For the text-containing cell, return its midpoint in (x, y) coordinate format. 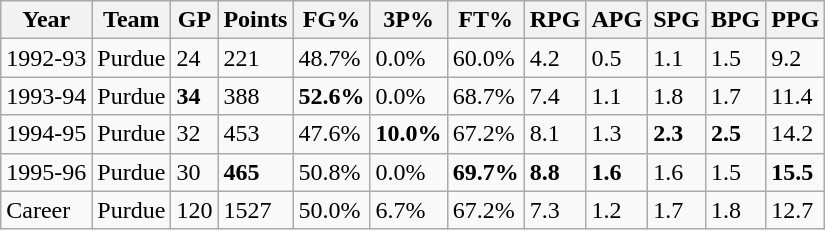
50.8% (332, 172)
GP (194, 20)
7.4 (555, 96)
10.0% (408, 134)
15.5 (796, 172)
1994-95 (46, 134)
6.7% (408, 210)
8.1 (555, 134)
FG% (332, 20)
Points (256, 20)
14.2 (796, 134)
PPG (796, 20)
1.3 (617, 134)
Year (46, 20)
2.3 (677, 134)
453 (256, 134)
48.7% (332, 58)
9.2 (796, 58)
2.5 (735, 134)
8.8 (555, 172)
Team (132, 20)
388 (256, 96)
69.7% (486, 172)
RPG (555, 20)
12.7 (796, 210)
120 (194, 210)
1992-93 (46, 58)
SPG (677, 20)
68.7% (486, 96)
465 (256, 172)
FT% (486, 20)
24 (194, 58)
47.6% (332, 134)
50.0% (332, 210)
32 (194, 134)
1.2 (617, 210)
60.0% (486, 58)
52.6% (332, 96)
11.4 (796, 96)
Career (46, 210)
221 (256, 58)
30 (194, 172)
APG (617, 20)
BPG (735, 20)
0.5 (617, 58)
3P% (408, 20)
34 (194, 96)
1527 (256, 210)
1995-96 (46, 172)
7.3 (555, 210)
1993-94 (46, 96)
4.2 (555, 58)
